Return (X, Y) of the center of cell containing provided text 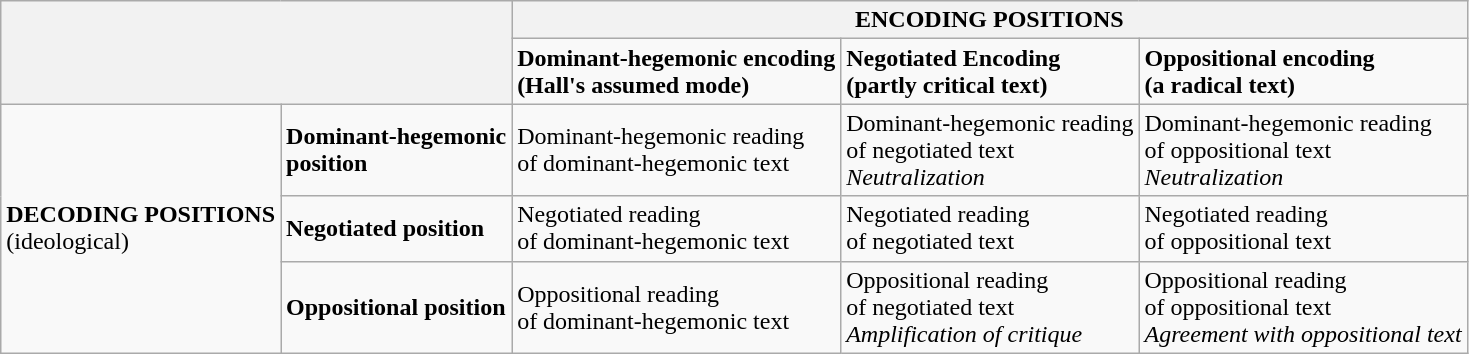
Dominant-hegemonic readingof dominant-hegemonic text (676, 150)
Negotiated readingof oppositional text (1303, 228)
DECODING POSITIONS(ideological) (141, 228)
Negotiated position (396, 228)
Oppositional readingof negotiated text Amplification of critique (990, 307)
ENCODING POSITIONS (990, 20)
Negotiated Encoding(partly critical text) (990, 72)
Dominant-hegemonic encoding(Hall's assumed mode) (676, 72)
Oppositional encoding(a radical text) (1303, 72)
Dominant-hegemonic readingof oppositional text Neutralization (1303, 150)
Oppositional position (396, 307)
Oppositional readingof oppositional text Agreement with oppositional text (1303, 307)
Dominant-hegemonicposition (396, 150)
Negotiated readingof dominant-hegemonic text (676, 228)
Dominant-hegemonic readingof negotiated text Neutralization (990, 150)
Negotiated readingof negotiated text (990, 228)
Oppositional readingof dominant-hegemonic text (676, 307)
